Scan for the cell matching the given text and deliver its (X, Y) coordinate at center. 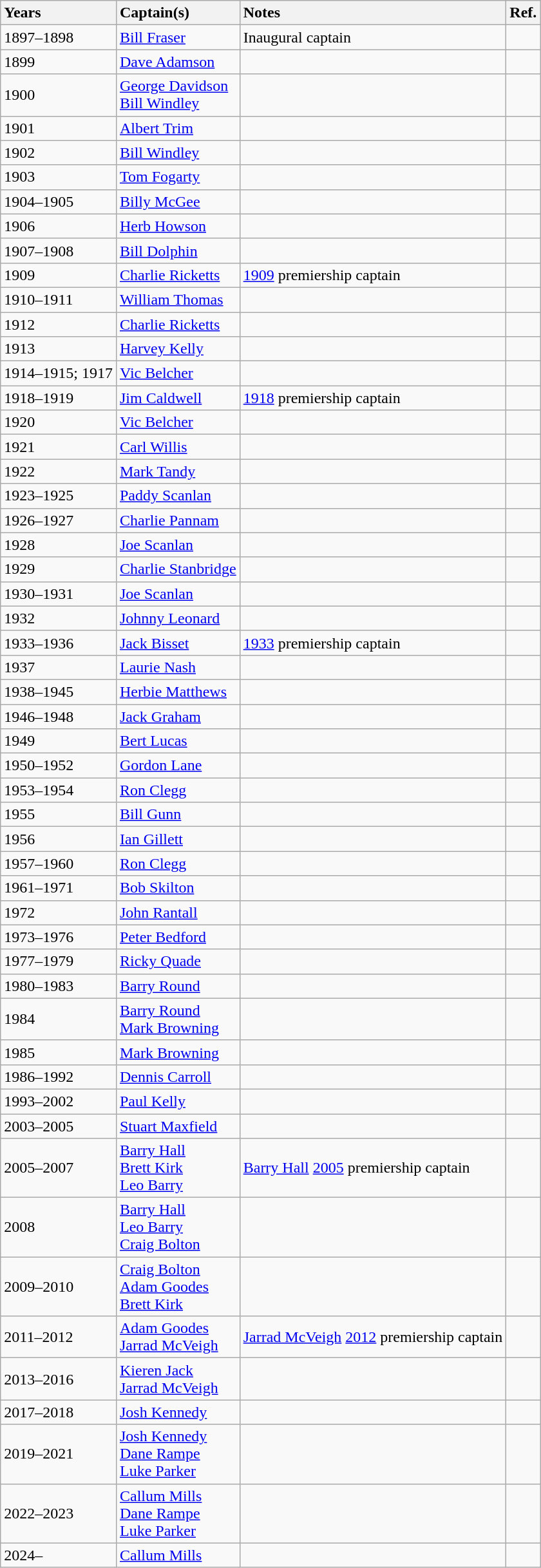
Dave Adamson (178, 62)
Jack Bisset (178, 643)
Paddy Scanlan (178, 496)
1949 (59, 741)
2011–2012 (59, 1337)
Charlie Stanbridge (178, 569)
Callum MillsDane RampeLuke Parker (178, 1513)
2013–2016 (59, 1379)
John Rantall (178, 912)
1902 (59, 153)
1910–1911 (59, 299)
1930–1931 (59, 594)
1913 (59, 349)
Callum Mills (178, 1555)
1922 (59, 471)
Jim Caldwell (178, 398)
1904–1905 (59, 202)
Mark Browning (178, 1052)
Ref. (523, 13)
1961–1971 (59, 888)
1985 (59, 1052)
Herbie Matthews (178, 692)
1993–2002 (59, 1101)
Barry RoundMark Browning (178, 1019)
Josh Kennedy (178, 1412)
2008 (59, 1227)
1920 (59, 422)
Mark Tandy (178, 471)
2003–2005 (59, 1126)
1900 (59, 95)
Barry HallBrett KirkLeo Barry (178, 1168)
1984 (59, 1019)
1932 (59, 618)
Bill Gunn (178, 815)
1909 (59, 275)
2022–2023 (59, 1513)
2019–2021 (59, 1454)
1918 premiership captain (373, 398)
Kieren JackJarrad McVeigh (178, 1379)
Bill Fraser (178, 37)
1912 (59, 324)
Albert Trim (178, 128)
1986–1992 (59, 1077)
Billy McGee (178, 202)
Bert Lucas (178, 741)
Gordon Lane (178, 766)
1956 (59, 839)
2005–2007 (59, 1168)
Bob Skilton (178, 888)
2009–2010 (59, 1287)
Johnny Leonard (178, 618)
Adam GoodesJarrad McVeigh (178, 1337)
1901 (59, 128)
1928 (59, 545)
1906 (59, 226)
2017–2018 (59, 1412)
Paul Kelly (178, 1101)
Barry HallLeo BarryCraig Bolton (178, 1227)
Craig BoltonAdam GoodesBrett Kirk (178, 1287)
George DavidsonBill Windley (178, 95)
1914–1915; 1917 (59, 373)
Bill Dolphin (178, 250)
Notes (373, 13)
Tom Fogarty (178, 177)
Dennis Carroll (178, 1077)
1957–1960 (59, 864)
Inaugural captain (373, 37)
1907–1908 (59, 250)
1977–1979 (59, 961)
Stuart Maxfield (178, 1126)
Josh KennedyDane RampeLuke Parker (178, 1454)
Ricky Quade (178, 961)
Harvey Kelly (178, 349)
1972 (59, 912)
Barry Round (178, 986)
1938–1945 (59, 692)
1933–1936 (59, 643)
1909 premiership captain (373, 275)
Peter Bedford (178, 937)
Jack Graham (178, 717)
Captain(s) (178, 13)
Carl Willis (178, 447)
Ian Gillett (178, 839)
1899 (59, 62)
Charlie Pannam (178, 520)
Barry Hall 2005 premiership captain (373, 1168)
1955 (59, 815)
1903 (59, 177)
1933 premiership captain (373, 643)
1921 (59, 447)
1918–1919 (59, 398)
1937 (59, 667)
1953–1954 (59, 790)
1897–1898 (59, 37)
1929 (59, 569)
William Thomas (178, 299)
1973–1976 (59, 937)
1946–1948 (59, 717)
1923–1925 (59, 496)
Herb Howson (178, 226)
Jarrad McVeigh 2012 premiership captain (373, 1337)
Bill Windley (178, 153)
2024– (59, 1555)
Years (59, 13)
1926–1927 (59, 520)
1980–1983 (59, 986)
Laurie Nash (178, 667)
1950–1952 (59, 766)
